Pinpoint the cell where the given text exists, returning its (X, Y) midpoint coordinate. 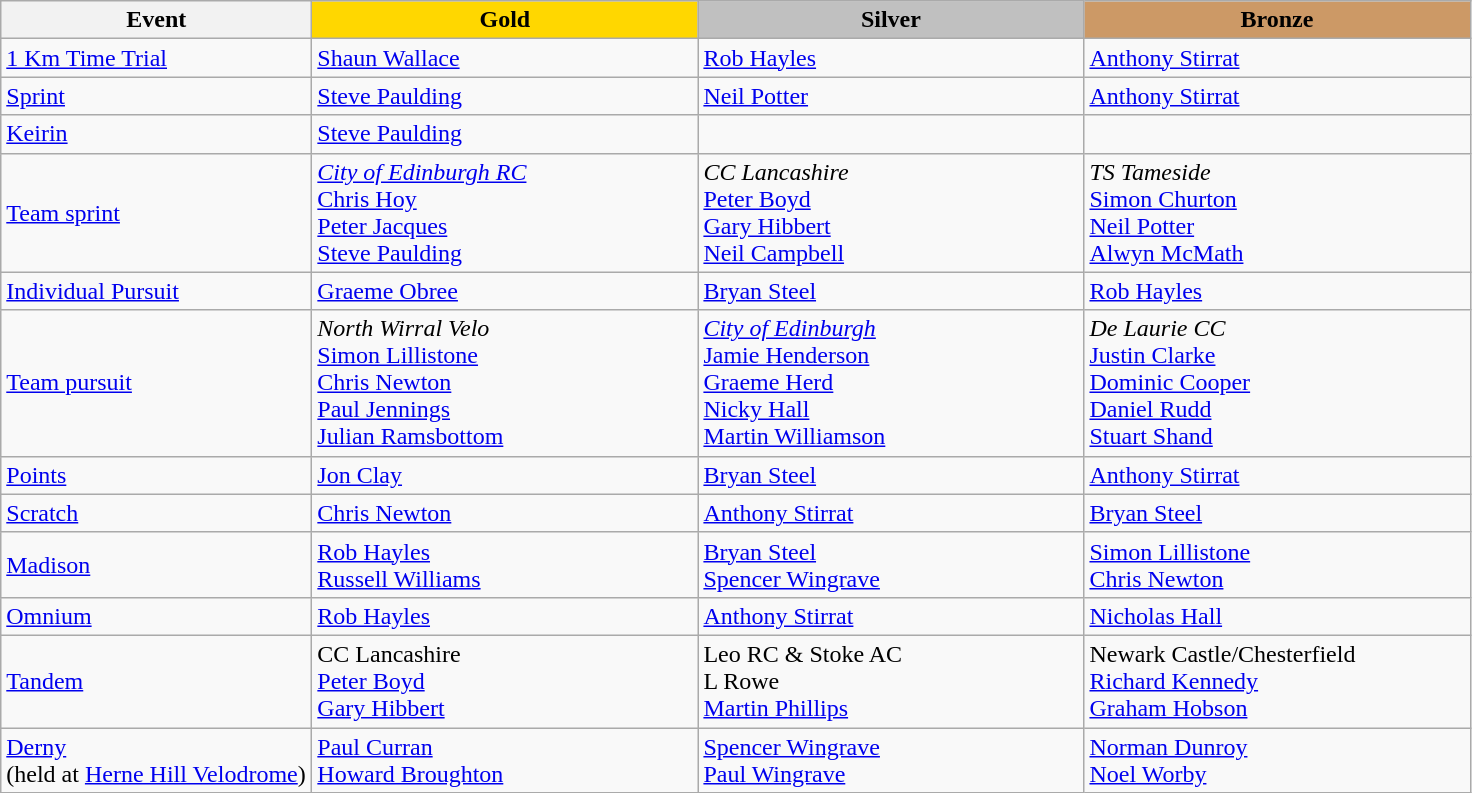
Jon Clay (505, 475)
Scratch (156, 513)
Shaun Wallace (505, 58)
Leo RC & Stoke AC L Rowe Martin Phillips (891, 681)
CC LancashirePeter BoydGary Hibbert Neil Campbell (891, 212)
Madison (156, 564)
Bryan Steel Spencer Wingrave (891, 564)
Spencer WingravePaul Wingrave (891, 760)
Simon Lillistone Chris Newton (1277, 564)
Team sprint (156, 212)
1 Km Time Trial (156, 58)
Chris Newton (505, 513)
Neil Potter (891, 96)
Points (156, 475)
Omnium (156, 616)
Keirin (156, 134)
Nicholas Hall (1277, 616)
Derny (held at Herne Hill Velodrome) (156, 760)
CC Lancashire Peter Boyd Gary Hibbert (505, 681)
Paul CurranHoward Broughton (505, 760)
Team pursuit (156, 383)
Newark Castle/ChesterfieldRichard KennedyGraham Hobson (1277, 681)
City of EdinburghJamie Henderson Graeme Herd Nicky Hall Martin Williamson (891, 383)
Graeme Obree (505, 291)
Silver (891, 20)
North Wirral Velo Simon Lillistone Chris NewtonPaul Jennings Julian Ramsbottom (505, 383)
Rob Hayles Russell Williams (505, 564)
De Laurie CC Justin Clarke Dominic CooperDaniel Rudd Stuart Shand (1277, 383)
City of Edinburgh RCChris Hoy Peter Jacques Steve Paulding (505, 212)
Bronze (1277, 20)
Norman DunroyNoel Worby (1277, 760)
Gold (505, 20)
Tandem (156, 681)
TS TamesideSimon ChurtonNeil PotterAlwyn McMath (1277, 212)
Individual Pursuit (156, 291)
Sprint (156, 96)
Event (156, 20)
